Output the (x, y) coordinate of the center of the cell containing the given text.  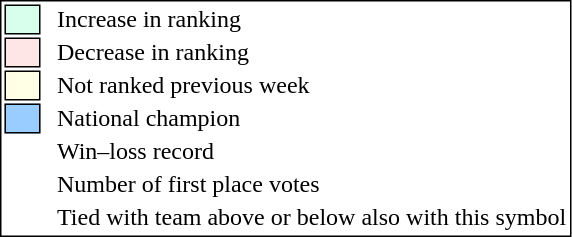
Not ranked previous week (312, 85)
Decrease in ranking (312, 53)
Increase in ranking (312, 19)
Number of first place votes (312, 185)
Win–loss record (312, 151)
Tied with team above or below also with this symbol (312, 217)
National champion (312, 119)
